Determine the (X, Y) coordinate at the center of the cell enclosing the given text.  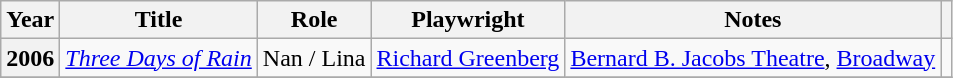
Year (30, 20)
Three Days of Rain (158, 58)
Playwright (468, 20)
Role (314, 20)
Nan / Lina (314, 58)
Notes (753, 20)
Richard Greenberg (468, 58)
2006 (30, 58)
Title (158, 20)
Bernard B. Jacobs Theatre, Broadway (753, 58)
